Return the [X, Y] coordinate for the center point of the cell that contains the specified text.  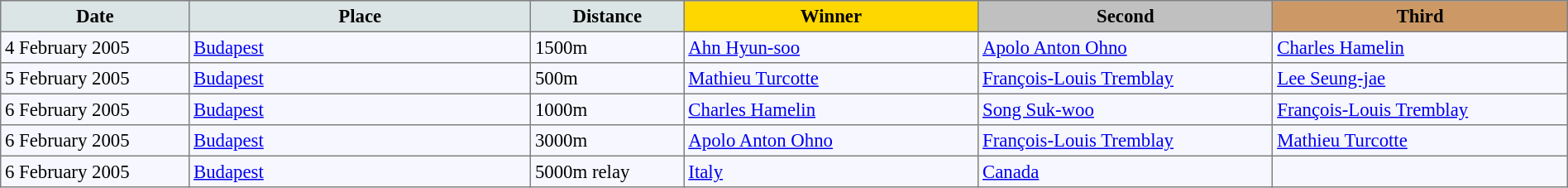
Third [1420, 17]
500m [607, 79]
Date [95, 17]
Song Suk-woo [1126, 109]
Place [361, 17]
Canada [1126, 171]
1000m [607, 109]
Distance [607, 17]
5 February 2005 [95, 79]
Italy [831, 171]
5000m relay [607, 171]
Lee Seung-jae [1420, 79]
Winner [831, 17]
Ahn Hyun-soo [831, 47]
3000m [607, 141]
Second [1126, 17]
1500m [607, 47]
4 February 2005 [95, 47]
